From the cell containing the given text, extract its center point as [X, Y] coordinate. 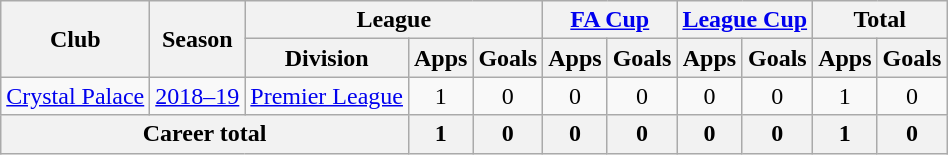
Season [198, 39]
Career total [205, 134]
Crystal Palace [76, 96]
League [394, 20]
Club [76, 39]
FA Cup [610, 20]
Premier League [327, 96]
League Cup [745, 20]
Total [880, 20]
Division [327, 58]
2018–19 [198, 96]
